Return [X, Y] of the center of cell containing provided text 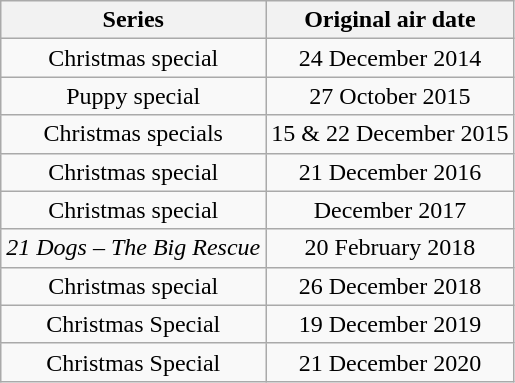
Christmas specials [134, 134]
Original air date [390, 20]
26 December 2018 [390, 286]
27 October 2015 [390, 96]
20 February 2018 [390, 248]
24 December 2014 [390, 58]
21 December 2016 [390, 172]
19 December 2019 [390, 324]
December 2017 [390, 210]
21 Dogs – The Big Rescue [134, 248]
Puppy special [134, 96]
Series [134, 20]
15 & 22 December 2015 [390, 134]
21 December 2020 [390, 362]
